Scan for the cell matching the given text and deliver its (X, Y) coordinate at center. 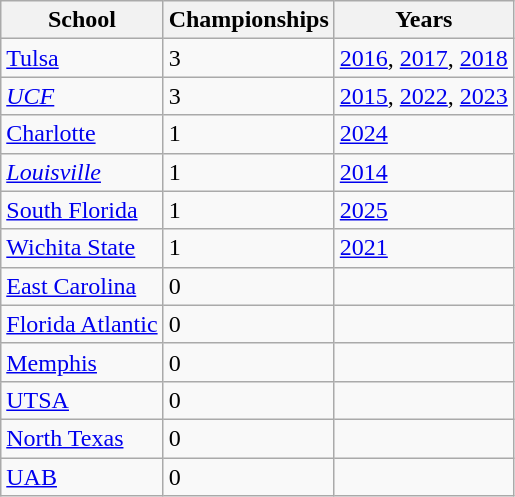
East Carolina (82, 286)
UAB (82, 477)
Louisville (82, 172)
2016, 2017, 2018 (424, 58)
2021 (424, 248)
UCF (82, 96)
North Texas (82, 438)
2014 (424, 172)
2024 (424, 134)
2025 (424, 210)
School (82, 20)
South Florida (82, 210)
Years (424, 20)
Charlotte (82, 134)
UTSA (82, 400)
Wichita State (82, 248)
Memphis (82, 362)
2015, 2022, 2023 (424, 96)
Tulsa (82, 58)
Florida Atlantic (82, 324)
Championships (248, 20)
